For the text-containing cell, return its midpoint in (x, y) coordinate format. 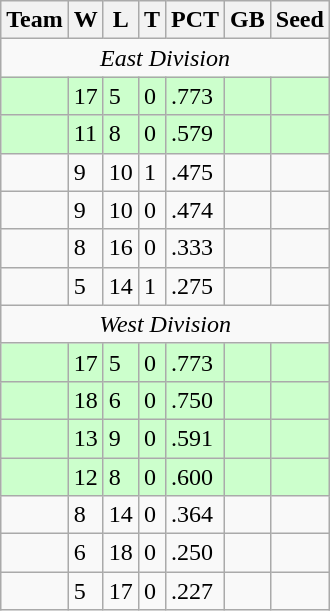
16 (120, 248)
W (86, 20)
.591 (194, 438)
12 (86, 477)
11 (86, 134)
.227 (194, 591)
.750 (194, 400)
West Division (166, 324)
.364 (194, 515)
East Division (166, 58)
.333 (194, 248)
Seed (300, 20)
T (152, 20)
Team (35, 20)
PCT (194, 20)
13 (86, 438)
.579 (194, 134)
.474 (194, 210)
.250 (194, 553)
GB (248, 20)
.275 (194, 286)
L (120, 20)
.600 (194, 477)
.475 (194, 172)
